Search for the cell housing the specified text and yield its [x, y] center coordinate. 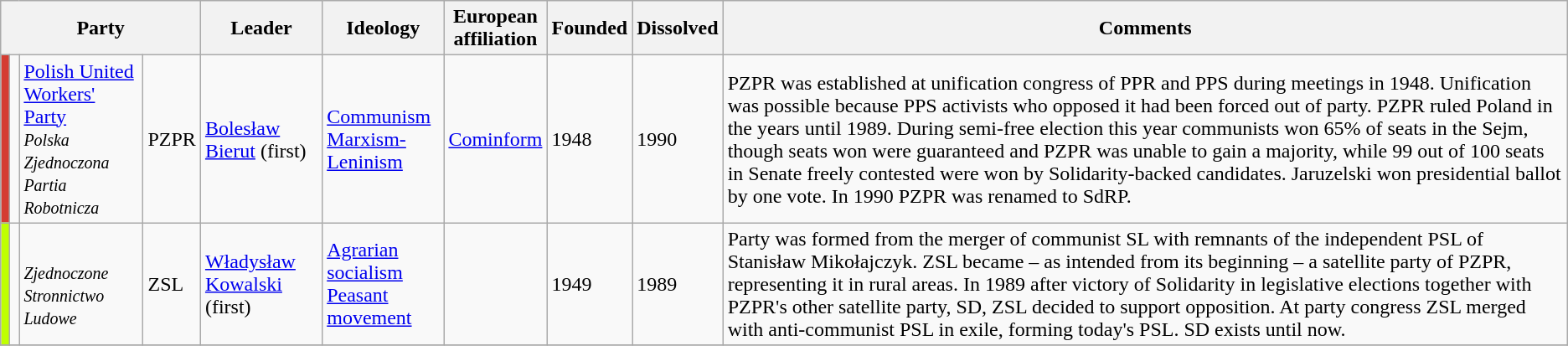
Europeanaffiliation [496, 28]
1989 [678, 284]
Founded [590, 28]
Polish United Workers' PartyPolska Zjednoczona Partia Robotnicza [81, 139]
1949 [590, 284]
Ideology [384, 28]
CommunismMarxism-Leninism [384, 139]
Dissolved [678, 28]
Comments [1145, 28]
PZPR [172, 139]
1990 [678, 139]
Bolesław Bierut (first) [261, 139]
Leader [261, 28]
Władysław Kowalski (first) [261, 284]
1948 [590, 139]
Party [101, 28]
Agrarian socialismPeasant movement [384, 284]
Zjednoczone Stronnictwo Ludowe [81, 284]
Cominform [496, 139]
ZSL [172, 284]
